Output the [X, Y] coordinate of the center of the cell containing the given text.  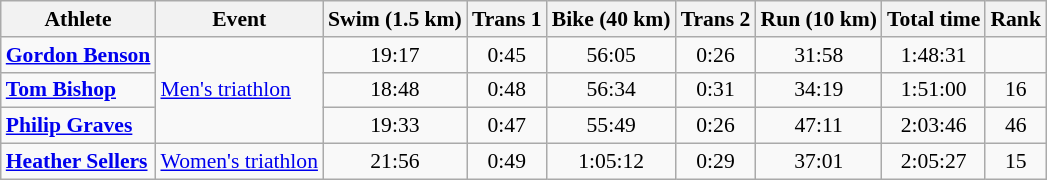
0:29 [716, 162]
Event [239, 19]
Trans 1 [507, 19]
55:49 [612, 126]
Gordon Benson [78, 55]
34:19 [818, 90]
2:03:46 [934, 126]
0:31 [716, 90]
Tom Bishop [78, 90]
31:58 [818, 55]
Philip Graves [78, 126]
19:33 [395, 126]
Rank [1016, 19]
19:17 [395, 55]
18:48 [395, 90]
Women's triathlon [239, 162]
47:11 [818, 126]
0:45 [507, 55]
56:05 [612, 55]
Bike (40 km) [612, 19]
0:49 [507, 162]
Trans 2 [716, 19]
1:05:12 [612, 162]
Swim (1.5 km) [395, 19]
0:47 [507, 126]
1:48:31 [934, 55]
15 [1016, 162]
0:48 [507, 90]
Men's triathlon [239, 90]
21:56 [395, 162]
Heather Sellers [78, 162]
1:51:00 [934, 90]
37:01 [818, 162]
Run (10 km) [818, 19]
Total time [934, 19]
Athlete [78, 19]
2:05:27 [934, 162]
16 [1016, 90]
46 [1016, 126]
56:34 [612, 90]
